Find where the given text appears and provide that cell's center as (X, Y) coordinate. 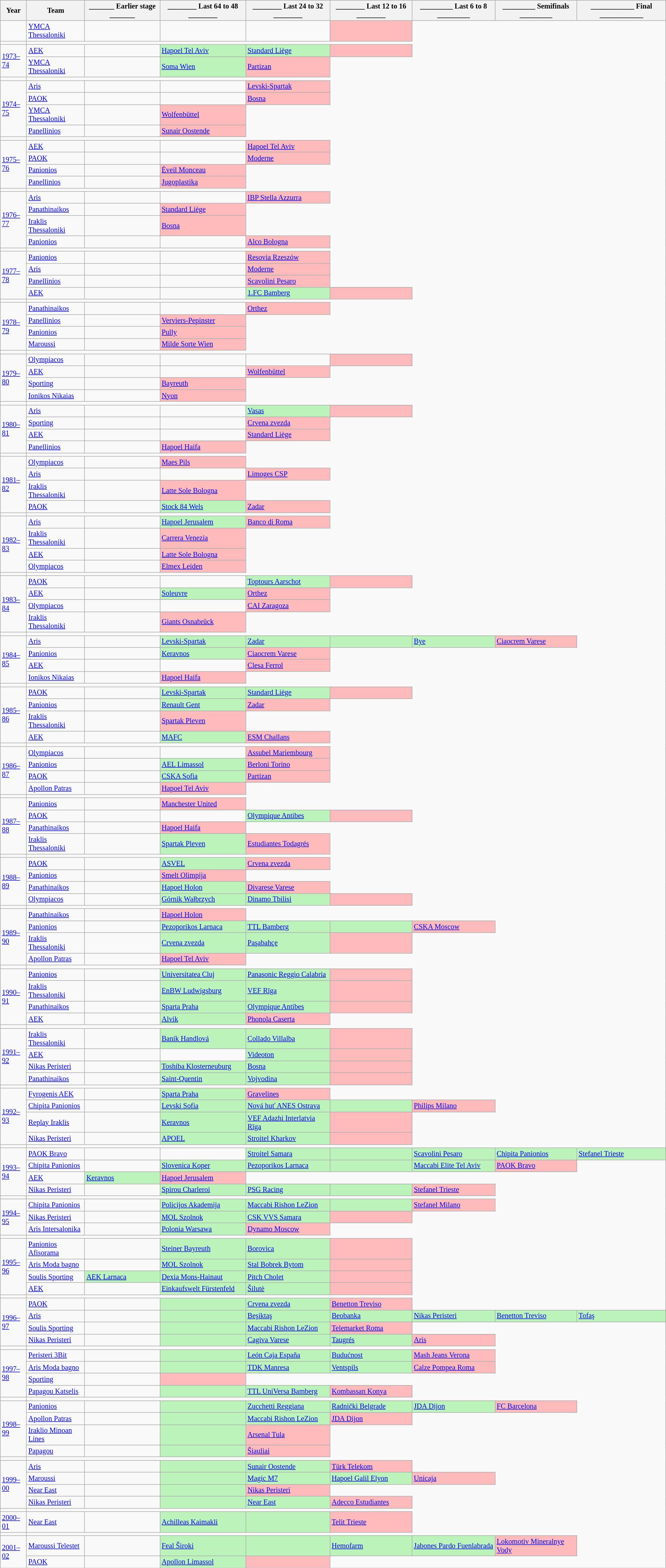
Estudiantes Todagrés (288, 844)
VEF Adazhi Interlatvia Rīga (288, 1122)
FC Barcelona (536, 1406)
Apollon Limassol (203, 1562)
_________ Semifinals _________ (536, 10)
Year (13, 10)
Šiauliai (288, 1451)
1988–89 (13, 881)
Phonola Caserta (288, 1019)
Vasas (288, 411)
Arsenal Tula (288, 1435)
Budućnost (371, 1355)
Nyon (203, 396)
Peristeri 3Bit (55, 1355)
1994–95 (13, 1217)
Alvik (203, 1019)
Milde Sorte Wien (203, 344)
Éveil Monceau (203, 170)
Fyrogenis AEK (55, 1094)
1975–76 (13, 164)
TTL UniVersa Bamberg (288, 1391)
_________ Last 6 to 8 _________ (453, 10)
CSK VVS Samara (288, 1217)
1986–87 (13, 771)
1987–88 (13, 826)
2001–02 (13, 1551)
Kombassan Konya (371, 1391)
Videoton (288, 1055)
1983–84 (13, 604)
PSG Racing (288, 1190)
Tofaş (622, 1316)
1999–00 (13, 1485)
1990–91 (13, 997)
Pitch Cholet (288, 1277)
Elmex Leiden (203, 566)
1984–85 (13, 659)
Achilleas Kaimakli (203, 1522)
Telemarket Roma (371, 1328)
1982–83 (13, 544)
Šilutė (288, 1289)
Berloni Torino (288, 764)
Calze Pompea Roma (453, 1367)
León Caja España (288, 1355)
Smelt Olimpija (203, 875)
Panasonic Reggio Calabria (288, 975)
Divarese Varese (288, 888)
Türk Telekom (371, 1466)
Clesa Ferrol (288, 665)
Papagou (55, 1451)
____________ Final ____________ (622, 10)
CSKA Sofia (203, 776)
AEK Larnaca (122, 1277)
Magic M7 (288, 1478)
Team (55, 10)
1996–97 (13, 1322)
Maroussi Telestet (55, 1546)
Slovenica Koper (203, 1166)
Collado Villalba (288, 1038)
1989–90 (13, 937)
APOEL (203, 1138)
Panionios Afisorama (55, 1249)
________ Last 12 to 16 ________ (371, 10)
1995–96 (13, 1266)
Nová huť ANES Ostrava (288, 1106)
Baník Handlová (203, 1038)
Assubel Mariembourg (288, 753)
Beobanka (371, 1316)
Zucchetti Reggiana (288, 1406)
Polonia Warsawa (203, 1229)
TDK Manresa (288, 1367)
Bye (453, 641)
Alco Bologna (288, 242)
Stock 84 Wels (203, 506)
AEL Limassol (203, 764)
Telit Trieste (371, 1522)
1973–74 (13, 60)
Giants Osnabrück (203, 622)
Carrera Venezia (203, 538)
ESM Challans (288, 737)
Limoges CSP (288, 474)
Einkaufswelt Fürstenfeld (203, 1289)
Unicaja (453, 1478)
Stal Bobrek Bytom (288, 1265)
1992–93 (13, 1116)
Philips Milano (453, 1106)
Ventspils (371, 1367)
Hapoel Galil Elyon (371, 1478)
Dynamo Moscow (288, 1229)
Adecco Estudiantes (371, 1502)
Policijos Akademija (203, 1205)
Stroitel Kharkov (288, 1138)
ASVEL (203, 863)
Beşiktaş (288, 1316)
Spirou Charleroi (203, 1190)
Toptours Aarschot (288, 582)
Toshiba Klosterneuburg (203, 1067)
Replay Iraklis (55, 1122)
Steiner Bayreuth (203, 1249)
Banco di Roma (288, 522)
IBP Stella Azzurra (288, 197)
1978–79 (13, 326)
1997–98 (13, 1373)
Stroitel Samara (288, 1154)
Stefanel Milano (453, 1205)
1981–82 (13, 484)
Dinamo Tbilisi (288, 899)
VEF Rīga (288, 991)
1979–80 (13, 378)
MAFC (203, 737)
Aris Intersalonika (55, 1229)
Iraklio Minoan Lines (55, 1435)
Jugoplastika (203, 182)
Manchester United (203, 804)
Bayreuth (203, 384)
1998–99 (13, 1428)
Papagou Katselis (55, 1391)
1977–78 (13, 275)
Górnik Wałbrzych (203, 899)
Resovia Rzeszów (288, 257)
Dexia Mons-Hainaut (203, 1277)
1974–75 (13, 109)
Soma Wien (203, 67)
1985–86 (13, 715)
Levski Sofia (203, 1106)
Renault Gent (203, 705)
1.FC Bamberg (288, 293)
EnBW Ludwigsburg (203, 991)
1980–81 (13, 429)
Lokomotiv Mineralnye Vody (536, 1546)
Gravelines (288, 1094)
Mash Jeans Verona (453, 1355)
1991–92 (13, 1056)
Radnički Belgrade (371, 1406)
Verviers-Pepinster (203, 320)
________ Last 24 to 32 ________ (288, 10)
________ Last 64 to 48 ________ (203, 10)
1993–94 (13, 1172)
Maccabi Elite Tel Aviv (453, 1166)
Soleuvre (203, 593)
Jabones Pardo Fuenlabrada (453, 1546)
_______ Earlier stage _______ (122, 10)
CAI Zaragoza (288, 606)
TTL Bamberg (288, 927)
1976–77 (13, 219)
Taugrés (371, 1340)
Hemofarm (371, 1546)
Paşabahçe (288, 943)
Saint-Quentin (203, 1079)
Cagiva Varese (288, 1340)
Feal Široki (203, 1546)
Maes Pils (203, 462)
CSKA Moscow (453, 927)
Pully (203, 332)
2000–01 (13, 1522)
Universitatea Cluj (203, 975)
Vojvodina (288, 1079)
Borovica (288, 1249)
